Locate the cell with the specified text and output its (X, Y) center coordinate. 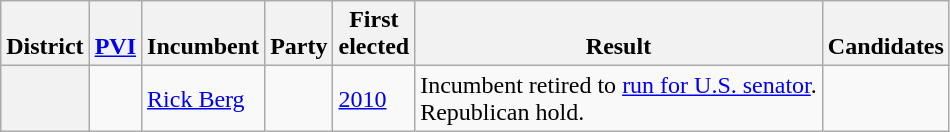
Candidates (886, 34)
Party (299, 34)
Incumbent (204, 34)
Rick Berg (204, 98)
PVI (115, 34)
2010 (374, 98)
District (45, 34)
Result (619, 34)
Incumbent retired to run for U.S. senator.Republican hold. (619, 98)
Firstelected (374, 34)
